Extract the [X, Y] coordinate from the center of the cell holding the provided text.  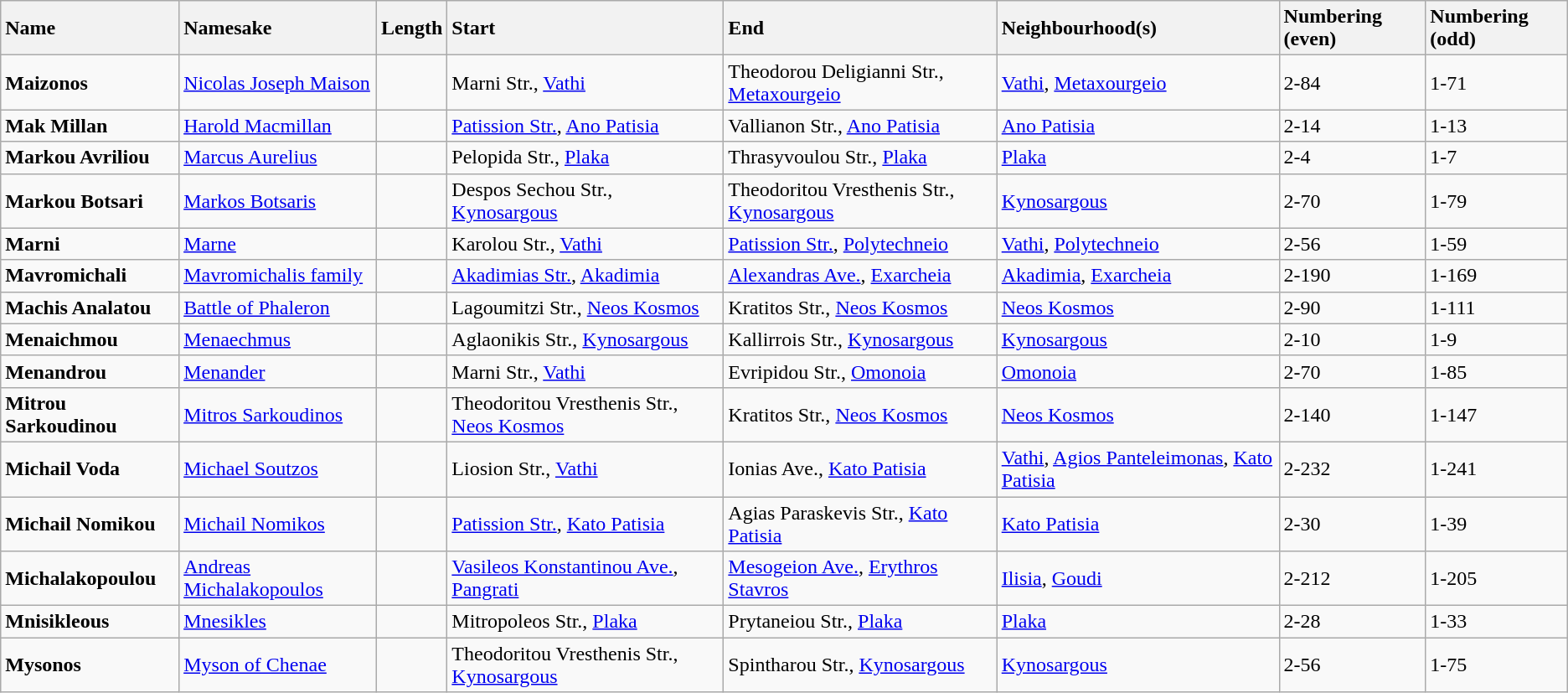
Markou Botsari [90, 201]
Marne [278, 244]
1-79 [1496, 201]
1-9 [1496, 339]
Kato Patisia [1137, 523]
Mnesikles [278, 622]
Michalakopoulou [90, 578]
Battle of Phaleron [278, 308]
Vathi, Metaxourgeio [1137, 82]
Mavromichalis family [278, 276]
Michail Nomikos [278, 523]
Lagoumitzi Str., Neos Kosmos [585, 308]
Patission Str., Kato Patisia [585, 523]
Numbering (odd) [1496, 28]
Start [585, 28]
2-212 [1352, 578]
1-33 [1496, 622]
1-111 [1496, 308]
1-147 [1496, 414]
Pelopida Str., Plaka [585, 158]
2-4 [1352, 158]
Vathi, Polytechneio [1137, 244]
Vathi, Agios Panteleimonas, Kato Patisia [1137, 469]
Numbering (even) [1352, 28]
1-169 [1496, 276]
Menaichmou [90, 339]
Mitrou Sarkoudinou [90, 414]
1-241 [1496, 469]
Thrasyvoulou Str., Plaka [860, 158]
Ano Patisia [1137, 126]
Menander [278, 371]
Agias Paraskevis Str., Kato Patisia [860, 523]
Mavromichali [90, 276]
Length [411, 28]
Markou Avriliou [90, 158]
Mnisikleous [90, 622]
1-7 [1496, 158]
Myson of Chenae [278, 665]
Harold Macmillan [278, 126]
Aglaonikis Str., Kynosargous [585, 339]
Mitropoleos Str., Plaka [585, 622]
Michail Nomikou [90, 523]
2-84 [1352, 82]
Akadimias Str., Akadimia [585, 276]
Omonoia [1137, 371]
Patission Str., Ano Patisia [585, 126]
2-140 [1352, 414]
Vallianon Str., Ano Patisia [860, 126]
Akadimia, Exarcheia [1137, 276]
Andreas Michalakopoulos [278, 578]
2-10 [1352, 339]
Menandrou [90, 371]
Patission Str., Polytechneio [860, 244]
2-30 [1352, 523]
Ionias Ave., Kato Patisia [860, 469]
Mitros Sarkoudinos [278, 414]
1-75 [1496, 665]
1-13 [1496, 126]
Nicolas Joseph Maison [278, 82]
1-71 [1496, 82]
Theodorou Deligianni Str., Metaxourgeio [860, 82]
1-85 [1496, 371]
Mysonos [90, 665]
Ilisia, Goudi [1137, 578]
1-59 [1496, 244]
Name [90, 28]
Marni [90, 244]
Prytaneiou Str., Plaka [860, 622]
Karolou Str., Vathi [585, 244]
1-205 [1496, 578]
Vasileos Konstantinou Ave., Pangrati [585, 578]
Michail Voda [90, 469]
Mesogeion Ave., Erythros Stavros [860, 578]
Menaechmus [278, 339]
Namesake [278, 28]
Alexandras Ave., Exarcheia [860, 276]
Spintharou Str., Kynosargous [860, 665]
Michael Soutzos [278, 469]
Neighbourhood(s) [1137, 28]
Kallirrois Str., Kynosargous [860, 339]
2-14 [1352, 126]
1-39 [1496, 523]
2-232 [1352, 469]
Evripidou Str., Omonoia [860, 371]
Liosion Str., Vathi [585, 469]
Theodoritou Vresthenis Str., Neos Kosmos [585, 414]
Machis Analatou [90, 308]
Despos Sechou Str., Kynosargous [585, 201]
Markos Botsaris [278, 201]
End [860, 28]
2-28 [1352, 622]
Mak Millan [90, 126]
Marcus Aurelius [278, 158]
2-90 [1352, 308]
2-190 [1352, 276]
Maizonos [90, 82]
